Determine the [X, Y] coordinate at the center of the cell enclosing the given text.  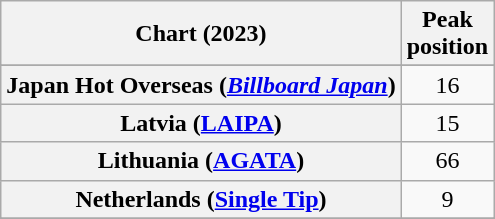
Netherlands (Single Tip) [201, 199]
Lithuania (AGATA) [201, 161]
16 [447, 85]
Latvia (LAIPA) [201, 123]
Chart (2023) [201, 34]
15 [447, 123]
Japan Hot Overseas (Billboard Japan) [201, 85]
66 [447, 161]
Peakposition [447, 34]
9 [447, 199]
